From the cell containing the given text, extract its center point as [x, y] coordinate. 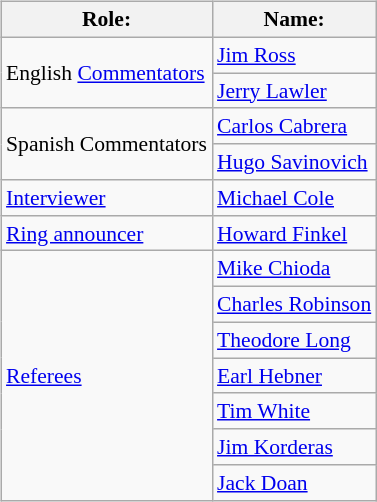
Interviewer [106, 198]
English Commentators [106, 72]
Jim Korderas [294, 447]
Hugo Savinovich [294, 162]
Ring announcer [106, 233]
Howard Finkel [294, 233]
Earl Hebner [294, 376]
Carlos Cabrera [294, 126]
Tim White [294, 411]
Jack Doan [294, 483]
Name: [294, 20]
Jerry Lawler [294, 91]
Theodore Long [294, 340]
Mike Chioda [294, 269]
Spanish Commentators [106, 144]
Referees [106, 376]
Jim Ross [294, 55]
Role: [106, 20]
Charles Robinson [294, 305]
Michael Cole [294, 198]
